Return the [x, y] coordinate for the center point of the cell that contains the specified text.  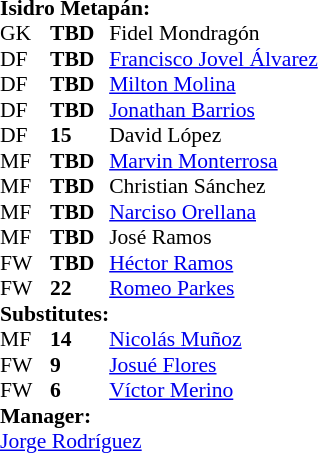
Francisco Jovel Álvarez [214, 59]
David López [214, 135]
Fidel Mondragón [214, 33]
9 [80, 365]
Héctor Ramos [214, 263]
14 [80, 339]
Narciso Orellana [214, 212]
Jonathan Barrios [214, 110]
Romeo Parkes [214, 289]
José Ramos [214, 237]
22 [80, 289]
15 [80, 135]
Víctor Merino [214, 391]
Josué Flores [214, 365]
GK [25, 33]
Christian Sánchez [214, 187]
Nicolás Muñoz [214, 339]
Milton Molina [214, 85]
Manager: [159, 416]
Substitutes: [54, 314]
6 [80, 391]
Marvin Monterrosa [214, 161]
